Capture the cell that displays the provided text and extract its [x, y] central coordinate. 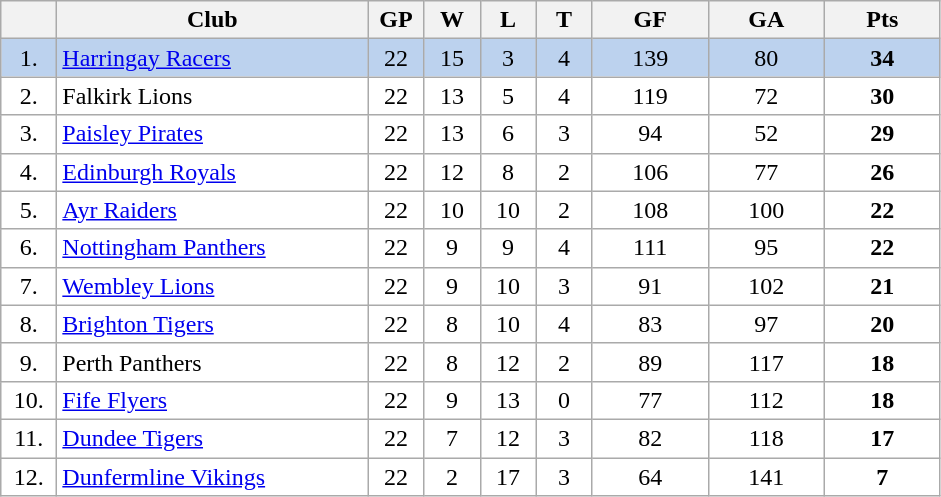
117 [766, 362]
139 [650, 58]
8. [29, 324]
GP [396, 20]
Wembley Lions [212, 286]
T [564, 20]
102 [766, 286]
Club [212, 20]
Fife Flyers [212, 400]
20 [882, 324]
89 [650, 362]
Falkirk Lions [212, 96]
Harringay Racers [212, 58]
12. [29, 477]
4. [29, 172]
26 [882, 172]
95 [766, 248]
GF [650, 20]
108 [650, 210]
1. [29, 58]
2. [29, 96]
94 [650, 134]
111 [650, 248]
100 [766, 210]
34 [882, 58]
GA [766, 20]
Dunfermline Vikings [212, 477]
52 [766, 134]
3. [29, 134]
119 [650, 96]
91 [650, 286]
W [452, 20]
5. [29, 210]
Nottingham Panthers [212, 248]
11. [29, 438]
10. [29, 400]
6. [29, 248]
Edinburgh Royals [212, 172]
7. [29, 286]
Dundee Tigers [212, 438]
15 [452, 58]
30 [882, 96]
9. [29, 362]
106 [650, 172]
80 [766, 58]
6 [508, 134]
97 [766, 324]
Pts [882, 20]
5 [508, 96]
29 [882, 134]
21 [882, 286]
64 [650, 477]
Brighton Tigers [212, 324]
112 [766, 400]
Ayr Raiders [212, 210]
83 [650, 324]
72 [766, 96]
Paisley Pirates [212, 134]
82 [650, 438]
Perth Panthers [212, 362]
L [508, 20]
0 [564, 400]
141 [766, 477]
118 [766, 438]
